Return (X, Y) of the center of cell containing provided text 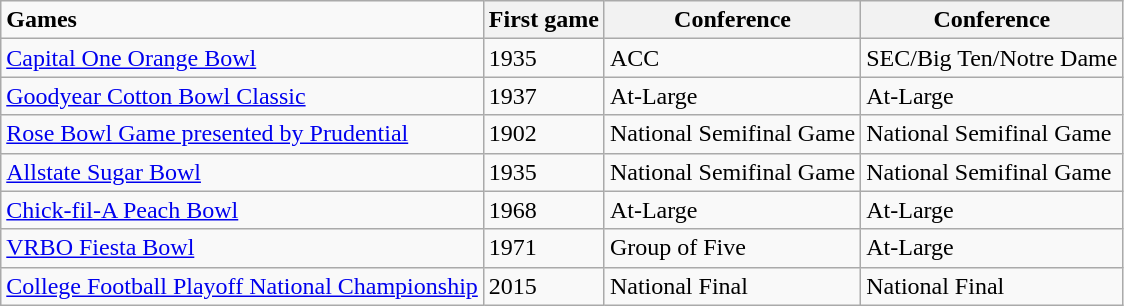
First game (544, 20)
1902 (544, 134)
VRBO Fiesta Bowl (242, 248)
1937 (544, 96)
1971 (544, 248)
Chick-fil-A Peach Bowl (242, 210)
2015 (544, 286)
Allstate Sugar Bowl (242, 172)
Rose Bowl Game presented by Prudential (242, 134)
Capital One Orange Bowl (242, 58)
ACC (732, 58)
Games (242, 20)
SEC/Big Ten/Notre Dame (992, 58)
Goodyear Cotton Bowl Classic (242, 96)
1968 (544, 210)
Group of Five (732, 248)
College Football Playoff National Championship (242, 286)
